Locate the cell with the specified text and output its (X, Y) center coordinate. 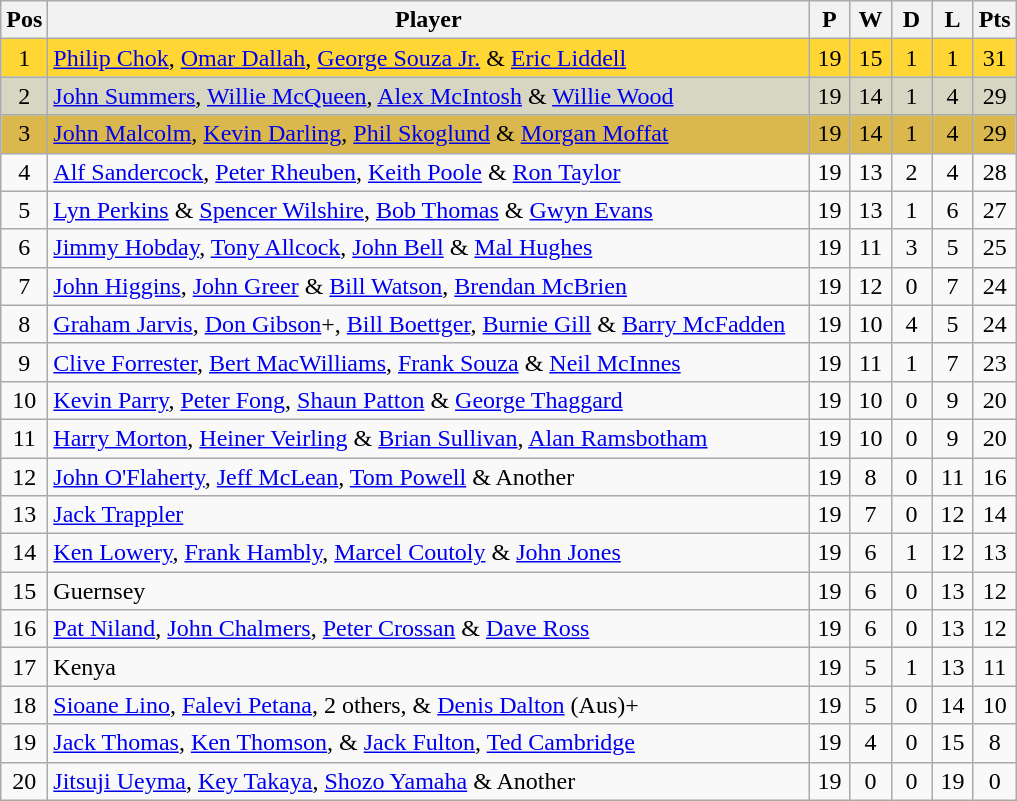
Jimmy Hobday, Tony Allcock, John Bell & Mal Hughes (428, 248)
23 (994, 362)
Player (428, 20)
Clive Forrester, Bert MacWilliams, Frank Souza & Neil McInnes (428, 362)
31 (994, 58)
W (870, 20)
John Higgins, John Greer & Bill Watson, Brendan McBrien (428, 286)
John Malcolm, Kevin Darling, Phil Skoglund & Morgan Moffat (428, 134)
Jack Trappler (428, 515)
P (830, 20)
Pat Niland, John Chalmers, Peter Crossan & Dave Ross (428, 629)
Harry Morton, Heiner Veirling & Brian Sullivan, Alan Ramsbotham (428, 438)
John Summers, Willie McQueen, Alex McIntosh & Willie Wood (428, 96)
L (952, 20)
Kevin Parry, Peter Fong, Shaun Patton & George Thaggard (428, 400)
Graham Jarvis, Don Gibson+, Bill Boettger, Burnie Gill & Barry McFadden (428, 324)
Guernsey (428, 591)
Lyn Perkins & Spencer Wilshire, Bob Thomas & Gwyn Evans (428, 210)
28 (994, 172)
Sioane Lino, Falevi Petana, 2 others, & Denis Dalton (Aus)+ (428, 705)
Philip Chok, Omar Dallah, George Souza Jr. & Eric Liddell (428, 58)
27 (994, 210)
Pos (24, 20)
John O'Flaherty, Jeff McLean, Tom Powell & Another (428, 477)
Jitsuji Ueyma, Key Takaya, Shozo Yamaha & Another (428, 781)
D (912, 20)
Ken Lowery, Frank Hambly, Marcel Coutoly & John Jones (428, 553)
Jack Thomas, Ken Thomson, & Jack Fulton, Ted Cambridge (428, 743)
17 (24, 667)
Alf Sandercock, Peter Rheuben, Keith Poole & Ron Taylor (428, 172)
Kenya (428, 667)
Pts (994, 20)
18 (24, 705)
25 (994, 248)
